Detect which cell encompasses the target text, then output its [x, y] center coordinate. 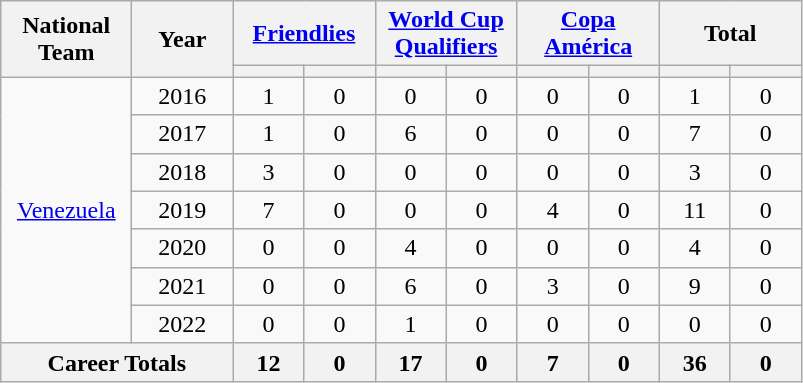
2018 [182, 172]
2020 [182, 248]
9 [694, 286]
Venezuela [66, 210]
2017 [182, 134]
NationalTeam [66, 39]
11 [694, 210]
Copa América [588, 34]
2022 [182, 324]
Year [182, 39]
Career Totals [117, 362]
12 [268, 362]
2021 [182, 286]
Total [730, 34]
2016 [182, 96]
17 [410, 362]
World Cup Qualifiers [446, 34]
36 [694, 362]
Friendlies [304, 34]
2019 [182, 210]
